Output the [X, Y] coordinate of the center of the cell containing the given text.  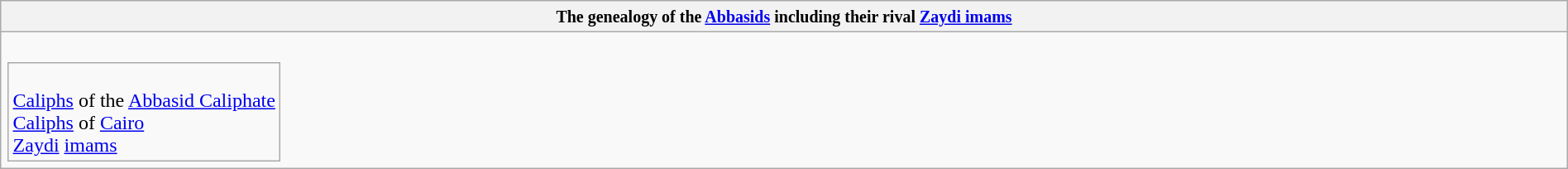
The genealogy of the Abbasids including their rival Zaydi imams [784, 17]
